Scan for the cell matching the given text and deliver its (X, Y) coordinate at center. 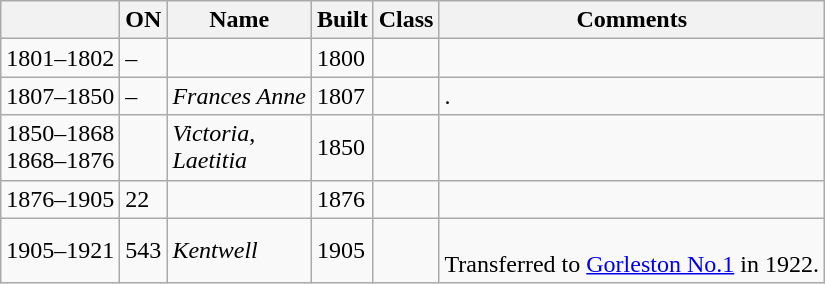
543 (144, 250)
1850 (342, 148)
22 (144, 199)
1850–18681868–1876 (60, 148)
1905 (342, 250)
1876 (342, 199)
Name (240, 20)
1807 (342, 96)
Kentwell (240, 250)
1801–1802 (60, 58)
1807–1850 (60, 96)
Built (342, 20)
. (632, 96)
Class (406, 20)
Frances Anne (240, 96)
Comments (632, 20)
1800 (342, 58)
Transferred to Gorleston No.1 in 1922. (632, 250)
Victoria,Laetitia (240, 148)
ON (144, 20)
1876–1905 (60, 199)
1905–1921 (60, 250)
